Find where the given text appears and provide that cell's center as (X, Y) coordinate. 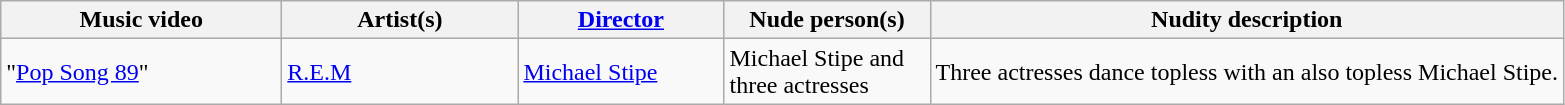
"Pop Song 89" (142, 72)
Nudity description (1247, 20)
Three actresses dance topless with an also topless Michael Stipe. (1247, 72)
Michael Stipe (621, 72)
Artist(s) (400, 20)
Director (621, 20)
Music video (142, 20)
Nude person(s) (827, 20)
Michael Stipe and three actresses (827, 72)
R.E.M (400, 72)
